Detect which cell encompasses the target text, then output its [X, Y] center coordinate. 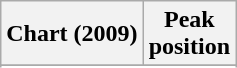
Chart (2009) [72, 34]
Peakposition [189, 34]
